Capture the cell that displays the provided text and extract its [X, Y] central coordinate. 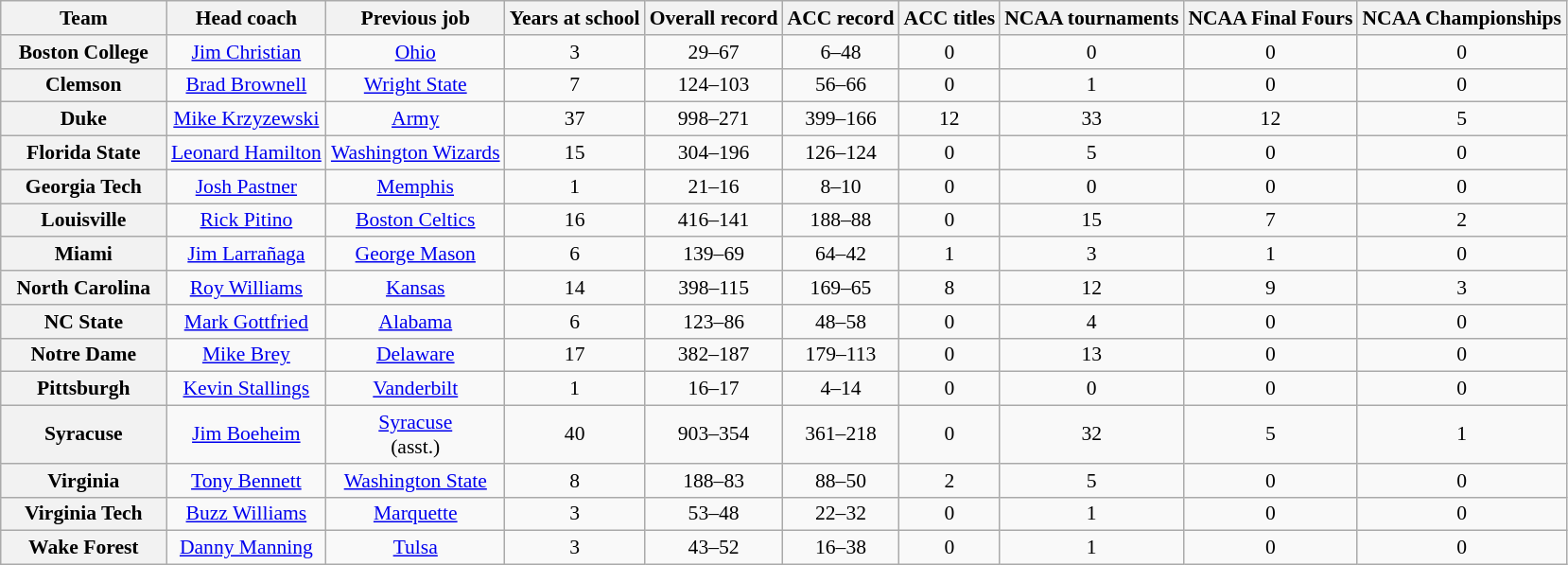
22–32 [840, 514]
Years at school [575, 18]
Roy Williams [246, 288]
Head coach [246, 18]
Team [83, 18]
ACC record [840, 18]
Jim Larrañaga [246, 255]
361–218 [840, 435]
14 [575, 288]
Miami [83, 255]
139–69 [714, 255]
Previous job [416, 18]
8–10 [840, 186]
Louisville [83, 221]
ACC titles [950, 18]
416–141 [714, 221]
Marquette [416, 514]
Alabama [416, 322]
Duke [83, 119]
4 [1091, 322]
9 [1270, 288]
Overall record [714, 18]
Mike Krzyzewski [246, 119]
Wake Forest [83, 548]
NCAA tournaments [1091, 18]
6–48 [840, 52]
398–115 [714, 288]
Georgia Tech [83, 186]
Mark Gottfried [246, 322]
382–187 [714, 355]
998–271 [714, 119]
Tony Bennett [246, 481]
Florida State [83, 153]
Jim Christian [246, 52]
Jim Boeheim [246, 435]
Mike Brey [246, 355]
Pittsburgh [83, 389]
56–66 [840, 85]
88–50 [840, 481]
Vanderbilt [416, 389]
Delaware [416, 355]
George Mason [416, 255]
Virginia [83, 481]
Washington Wizards [416, 153]
Josh Pastner [246, 186]
Danny Manning [246, 548]
NCAA Championships [1462, 18]
17 [575, 355]
Rick Pitino [246, 221]
Army [416, 119]
179–113 [840, 355]
Wright State [416, 85]
Notre Dame [83, 355]
Washington State [416, 481]
29–67 [714, 52]
Syracuse(asst.) [416, 435]
Tulsa [416, 548]
NC State [83, 322]
16 [575, 221]
304–196 [714, 153]
903–354 [714, 435]
Leonard Hamilton [246, 153]
Ohio [416, 52]
48–58 [840, 322]
Kansas [416, 288]
399–166 [840, 119]
21–16 [714, 186]
43–52 [714, 548]
123–86 [714, 322]
Boston College [83, 52]
Virginia Tech [83, 514]
16–38 [840, 548]
64–42 [840, 255]
Buzz Williams [246, 514]
North Carolina [83, 288]
169–65 [840, 288]
188–88 [840, 221]
53–48 [714, 514]
Clemson [83, 85]
33 [1091, 119]
Brad Brownell [246, 85]
Syracuse [83, 435]
188–83 [714, 481]
Memphis [416, 186]
40 [575, 435]
Kevin Stallings [246, 389]
13 [1091, 355]
NCAA Final Fours [1270, 18]
4–14 [840, 389]
37 [575, 119]
32 [1091, 435]
Boston Celtics [416, 221]
126–124 [840, 153]
16–17 [714, 389]
124–103 [714, 85]
